Pinpoint the cell where the given text exists, returning its (x, y) midpoint coordinate. 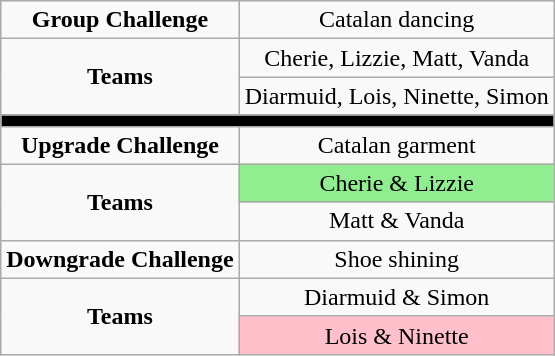
Catalan garment (396, 145)
Matt & Vanda (396, 221)
Diarmuid & Simon (396, 297)
Upgrade Challenge (120, 145)
Shoe shining (396, 259)
Cherie & Lizzie (396, 183)
Downgrade Challenge (120, 259)
Diarmuid, Lois, Ninette, Simon (396, 96)
Catalan dancing (396, 20)
Lois & Ninette (396, 335)
Group Challenge (120, 20)
Cherie, Lizzie, Matt, Vanda (396, 58)
